For the text-containing cell, return its midpoint in (x, y) coordinate format. 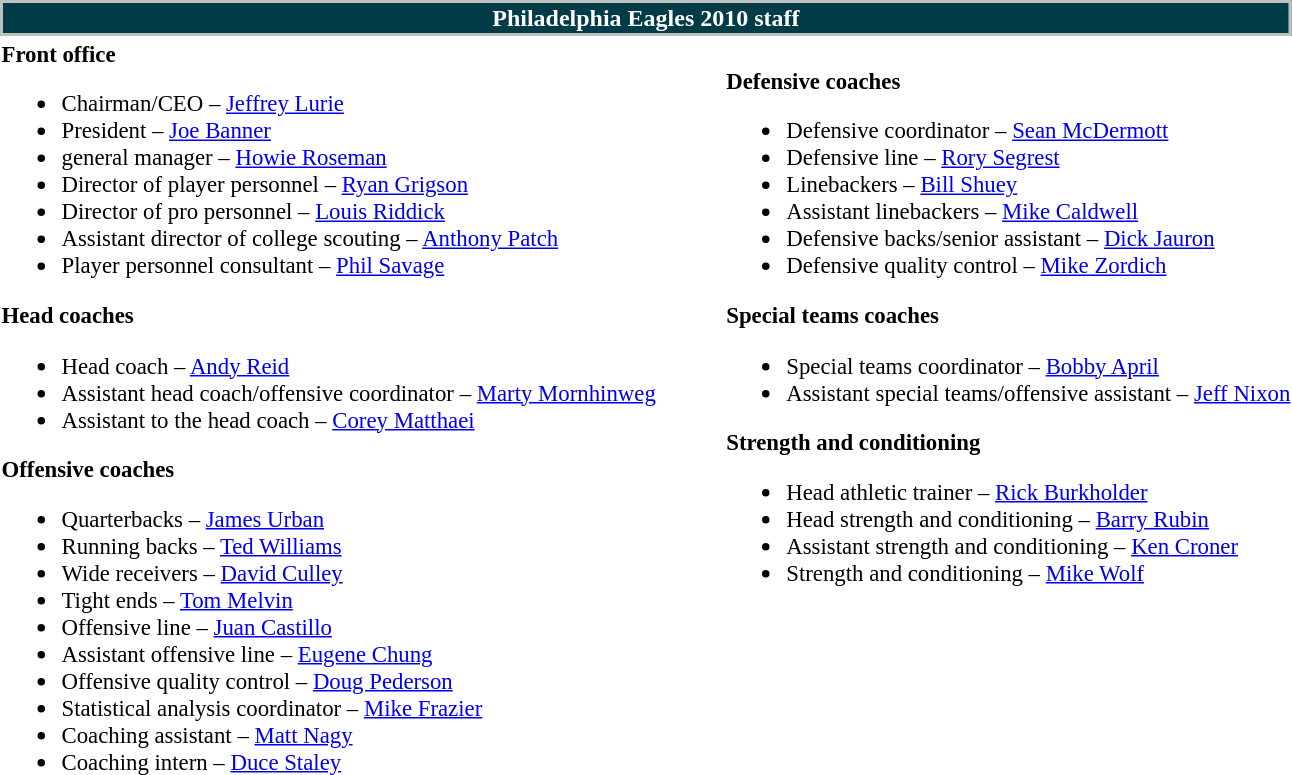
Philadelphia Eagles 2010 staff (646, 18)
